From the cell containing the given text, extract its center point as (X, Y) coordinate. 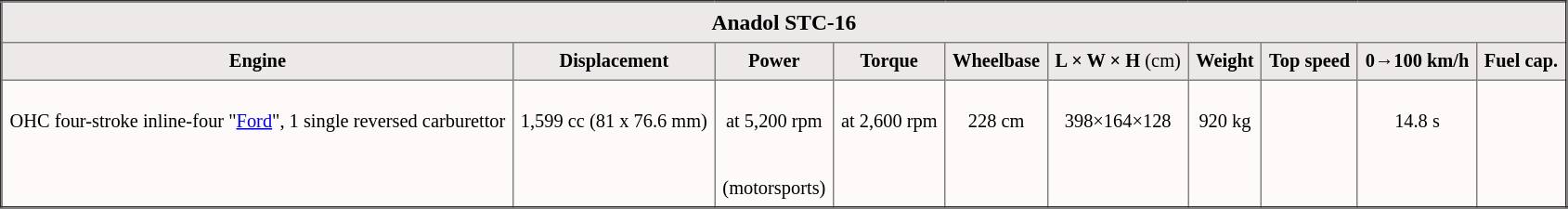
at 2,600 rpm (889, 143)
Displacement (615, 60)
Fuel cap. (1523, 60)
398×164×128 (1118, 143)
OHC four-stroke inline-four "Ford", 1 single reversed carburettor (258, 143)
Power (774, 60)
1,599 cc (81 x 76.6 mm) (615, 143)
Engine (258, 60)
0→100 km/h (1417, 60)
228 cm (997, 143)
L × W × H (cm) (1118, 60)
Wheelbase (997, 60)
Anadol STC-16 (784, 21)
Torque (889, 60)
Weight (1225, 60)
at 5,200 rpm(motorsports) (774, 143)
14.8 s (1417, 143)
920 kg (1225, 143)
Top speed (1310, 60)
